Detect which cell encompasses the target text, then output its [x, y] center coordinate. 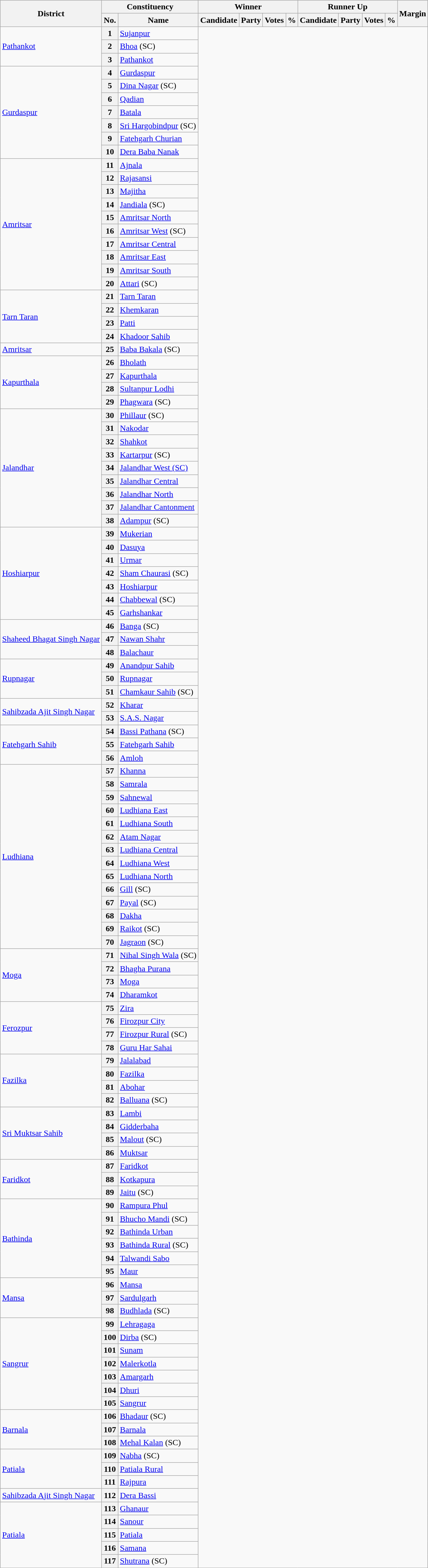
51 [110, 692]
52 [110, 705]
Banga (SC) [158, 626]
103 [110, 1377]
48 [110, 652]
110 [110, 1469]
55 [110, 744]
4 [110, 73]
Khanna [158, 771]
Nabha (SC) [158, 1456]
Amritsar North [158, 218]
Amritsar West (SC) [158, 231]
Abohar [158, 1087]
37 [110, 507]
86 [110, 1153]
115 [110, 1535]
38 [110, 520]
93 [110, 1245]
Runner Up [348, 7]
106 [110, 1416]
99 [110, 1324]
97 [110, 1298]
Amargarh [158, 1377]
62 [110, 837]
Sri Hargobindpur (SC) [158, 125]
Bhadaur (SC) [158, 1416]
Rampura Phul [158, 1205]
Phagwara (SC) [158, 402]
Raikot (SC) [158, 929]
Gill (SC) [158, 889]
Rajasansi [158, 178]
5 [110, 86]
77 [110, 1034]
42 [110, 573]
Jagraon (SC) [158, 942]
12 [110, 178]
8 [110, 125]
Lambi [158, 1113]
Jandiala (SC) [158, 205]
75 [110, 1008]
60 [110, 810]
35 [110, 481]
89 [110, 1192]
Kartarpur (SC) [158, 455]
Shahkot [158, 442]
105 [110, 1403]
25 [110, 349]
Dera Bassi [158, 1495]
19 [110, 270]
47 [110, 639]
74 [110, 995]
Constituency [150, 7]
6 [110, 99]
112 [110, 1495]
Jalalabad [158, 1061]
S.A.S. Nagar [158, 718]
Atam Nagar [158, 837]
Jalandhar Cantonment [158, 507]
Balluana (SC) [158, 1100]
45 [110, 613]
54 [110, 731]
64 [110, 863]
40 [110, 547]
11 [110, 165]
36 [110, 494]
Chamkaur Sahib (SC) [158, 692]
96 [110, 1285]
61 [110, 824]
Sujanpur [158, 33]
Sri Muktsar Sahib [51, 1133]
Balachaur [158, 652]
49 [110, 665]
80 [110, 1074]
Budhlada (SC) [158, 1311]
22 [110, 310]
Dera Baba Nanak [158, 152]
23 [110, 323]
Dirba (SC) [158, 1337]
85 [110, 1140]
Amloh [158, 758]
88 [110, 1179]
83 [110, 1113]
Kotkapura [158, 1179]
Dharamkot [158, 995]
100 [110, 1337]
Rajpura [158, 1482]
Shaheed Bhagat Singh Nagar [51, 639]
Anandpur Sahib [158, 665]
Ferozpur [51, 1028]
Jalandhar North [158, 494]
17 [110, 244]
Talwandi Sabo [158, 1258]
Phillaur (SC) [158, 415]
Shutrana (SC) [158, 1561]
65 [110, 876]
Sardulgarh [158, 1298]
27 [110, 375]
Bathinda [51, 1238]
Amritsar Central [158, 244]
104 [110, 1390]
Ludhiana Central [158, 850]
Maur [158, 1271]
92 [110, 1232]
Ludhiana [51, 856]
No. [110, 20]
44 [110, 600]
Jalandhar Central [158, 481]
28 [110, 389]
7 [110, 112]
29 [110, 402]
94 [110, 1258]
Nawan Shahr [158, 639]
84 [110, 1126]
24 [110, 336]
Bhoa (SC) [158, 46]
Jalandhar [51, 468]
Bhagha Purana [158, 968]
Samrala [158, 784]
Dasuya [158, 547]
Guru Har Sahai [158, 1048]
18 [110, 257]
District [51, 13]
Ajnala [158, 165]
68 [110, 916]
87 [110, 1166]
Baba Bakala (SC) [158, 349]
56 [110, 758]
26 [110, 362]
Margin [413, 13]
Zira [158, 1008]
Samana [158, 1548]
Nakodar [158, 428]
59 [110, 797]
Payal (SC) [158, 903]
90 [110, 1205]
109 [110, 1456]
14 [110, 205]
Jaitu (SC) [158, 1192]
Khemkaran [158, 310]
Name [158, 20]
Bathinda Rural (SC) [158, 1245]
41 [110, 560]
91 [110, 1218]
9 [110, 138]
Sham Chaurasi (SC) [158, 573]
Dhuri [158, 1390]
Nihal Singh Wala (SC) [158, 955]
70 [110, 942]
Bathinda Urban [158, 1232]
43 [110, 587]
Garhshankar [158, 613]
72 [110, 968]
58 [110, 784]
16 [110, 231]
Urmar [158, 560]
Patiala Rural [158, 1469]
Chabbewal (SC) [158, 600]
Firozpur City [158, 1021]
Muktsar [158, 1153]
Ludhiana North [158, 876]
Ludhiana East [158, 810]
Bholath [158, 362]
39 [110, 534]
30 [110, 415]
107 [110, 1430]
Kharar [158, 705]
Majitha [158, 191]
Ludhiana West [158, 863]
Sanour [158, 1522]
117 [110, 1561]
67 [110, 903]
50 [110, 679]
Malout (SC) [158, 1140]
Batala [158, 112]
Fatehgarh Churian [158, 138]
57 [110, 771]
95 [110, 1271]
69 [110, 929]
78 [110, 1048]
Dina Nagar (SC) [158, 86]
Firozpur Rural (SC) [158, 1034]
Amritsar South [158, 270]
Patti [158, 323]
Sunam [158, 1350]
21 [110, 297]
Winner [248, 7]
15 [110, 218]
Adampur (SC) [158, 520]
Khadoor Sahib [158, 336]
73 [110, 981]
46 [110, 626]
101 [110, 1350]
13 [110, 191]
98 [110, 1311]
Sahnewal [158, 797]
66 [110, 889]
113 [110, 1508]
33 [110, 455]
Mehal Kalan (SC) [158, 1443]
20 [110, 283]
114 [110, 1522]
Jalandhar West (SC) [158, 468]
63 [110, 850]
10 [110, 152]
3 [110, 60]
76 [110, 1021]
102 [110, 1363]
Sultanpur Lodhi [158, 389]
108 [110, 1443]
81 [110, 1087]
1 [110, 33]
79 [110, 1061]
Bhucho Mandi (SC) [158, 1218]
Qadian [158, 99]
Ludhiana South [158, 824]
Gidderbaha [158, 1126]
53 [110, 718]
71 [110, 955]
82 [110, 1100]
Bassi Pathana (SC) [158, 731]
Attari (SC) [158, 283]
116 [110, 1548]
Lehragaga [158, 1324]
111 [110, 1482]
31 [110, 428]
Amritsar East [158, 257]
32 [110, 442]
Malerkotla [158, 1363]
34 [110, 468]
2 [110, 46]
Dakha [158, 916]
Mukerian [158, 534]
Ghanaur [158, 1508]
